Return [X, Y] of the center of cell containing provided text 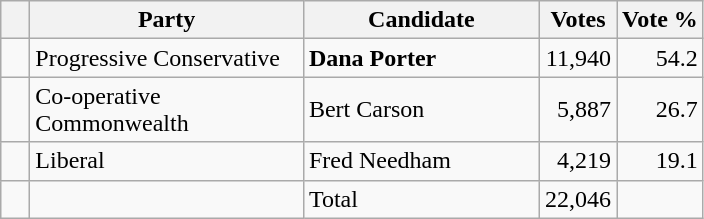
Vote % [660, 20]
54.2 [660, 58]
Co-operative Commonwealth [167, 110]
Fred Needham [421, 161]
Votes [578, 20]
22,046 [578, 199]
Total [421, 199]
Bert Carson [421, 110]
5,887 [578, 110]
26.7 [660, 110]
4,219 [578, 161]
11,940 [578, 58]
19.1 [660, 161]
Progressive Conservative [167, 58]
Liberal [167, 161]
Party [167, 20]
Dana Porter [421, 58]
Candidate [421, 20]
